Scan for the cell matching the given text and deliver its (x, y) coordinate at center. 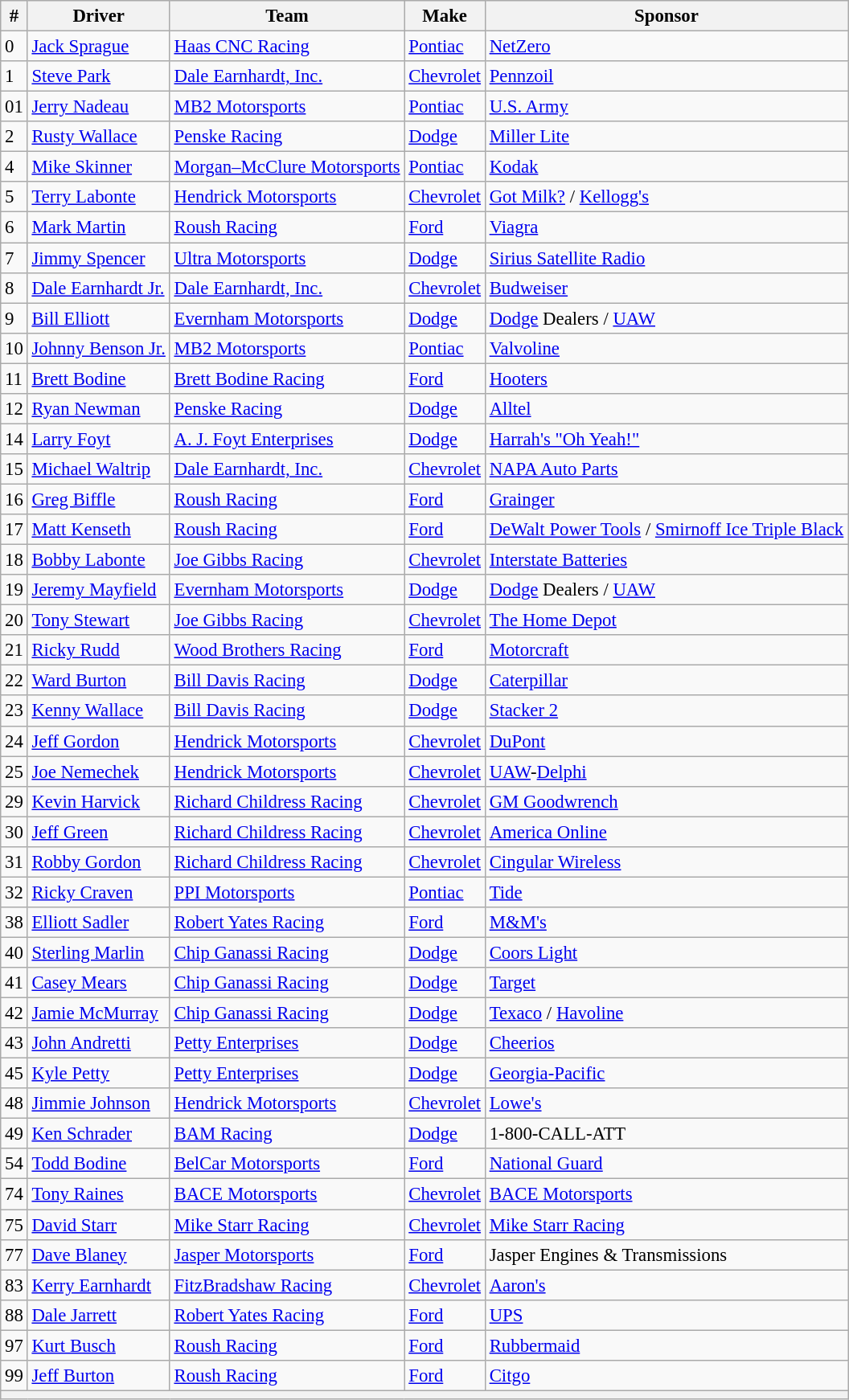
Kenny Wallace (98, 711)
Ultra Motorsports (287, 258)
21 (14, 650)
Brett Bodine Racing (287, 379)
49 (14, 1134)
Citgo (666, 1376)
Rusty Wallace (98, 137)
40 (14, 952)
18 (14, 560)
Dave Blaney (98, 1255)
M&M's (666, 923)
Interstate Batteries (666, 560)
5 (14, 197)
Got Milk? / Kellogg's (666, 197)
Kyle Petty (98, 1074)
David Starr (98, 1225)
Cingular Wireless (666, 862)
Caterpillar (666, 681)
01 (14, 107)
4 (14, 167)
Casey Mears (98, 983)
Ward Burton (98, 681)
Jeff Burton (98, 1376)
UAW-Delphi (666, 772)
1 (14, 76)
Jeremy Mayfield (98, 590)
Kerry Earnhardt (98, 1285)
0 (14, 47)
22 (14, 681)
Ken Schrader (98, 1134)
Target (666, 983)
42 (14, 1013)
Valvoline (666, 348)
Mark Martin (98, 227)
16 (14, 499)
Team (287, 16)
Jimmy Spencer (98, 258)
Ricky Rudd (98, 650)
74 (14, 1194)
Ricky Craven (98, 892)
2 (14, 137)
Tony Raines (98, 1194)
FitzBradshaw Racing (287, 1285)
Grainger (666, 499)
Jimmie Johnson (98, 1103)
Jeff Green (98, 832)
31 (14, 862)
Sterling Marlin (98, 952)
Lowe's (666, 1103)
UPS (666, 1315)
Todd Bodine (98, 1165)
Joe Nemechek (98, 772)
23 (14, 711)
Viagra (666, 227)
Budweiser (666, 288)
Aaron's (666, 1285)
7 (14, 258)
Matt Kenseth (98, 530)
Michael Waltrip (98, 469)
Coors Light (666, 952)
BelCar Motorsports (287, 1165)
GM Goodwrench (666, 801)
Terry Labonte (98, 197)
97 (14, 1345)
83 (14, 1285)
National Guard (666, 1165)
Hooters (666, 379)
Miller Lite (666, 137)
75 (14, 1225)
Elliott Sadler (98, 923)
DuPont (666, 741)
Kevin Harvick (98, 801)
NetZero (666, 47)
Jasper Motorsports (287, 1255)
Jasper Engines & Transmissions (666, 1255)
Sirius Satellite Radio (666, 258)
10 (14, 348)
Morgan–McClure Motorsports (287, 167)
32 (14, 892)
88 (14, 1315)
Rubbermaid (666, 1345)
14 (14, 439)
Brett Bodine (98, 379)
BAM Racing (287, 1134)
Dale Jarrett (98, 1315)
Motorcraft (666, 650)
Larry Foyt (98, 439)
Mike Skinner (98, 167)
Ryan Newman (98, 409)
Dale Earnhardt Jr. (98, 288)
DeWalt Power Tools / Smirnoff Ice Triple Black (666, 530)
54 (14, 1165)
Kodak (666, 167)
Driver (98, 16)
PPI Motorsports (287, 892)
48 (14, 1103)
Jamie McMurray (98, 1013)
Robby Gordon (98, 862)
24 (14, 741)
A. J. Foyt Enterprises (287, 439)
Wood Brothers Racing (287, 650)
America Online (666, 832)
# (14, 16)
Pennzoil (666, 76)
38 (14, 923)
Kurt Busch (98, 1345)
45 (14, 1074)
20 (14, 620)
Jerry Nadeau (98, 107)
Sponsor (666, 16)
30 (14, 832)
Texaco / Havoline (666, 1013)
11 (14, 379)
12 (14, 409)
25 (14, 772)
29 (14, 801)
Tide (666, 892)
6 (14, 227)
17 (14, 530)
The Home Depot (666, 620)
Cheerios (666, 1043)
Steve Park (98, 76)
Harrah's "Oh Yeah!" (666, 439)
Bill Elliott (98, 318)
Jack Sprague (98, 47)
99 (14, 1376)
Stacker 2 (666, 711)
41 (14, 983)
15 (14, 469)
19 (14, 590)
8 (14, 288)
1-800-CALL-ATT (666, 1134)
Johnny Benson Jr. (98, 348)
Bobby Labonte (98, 560)
John Andretti (98, 1043)
Tony Stewart (98, 620)
9 (14, 318)
Haas CNC Racing (287, 47)
Make (445, 16)
Alltel (666, 409)
77 (14, 1255)
U.S. Army (666, 107)
NAPA Auto Parts (666, 469)
43 (14, 1043)
Jeff Gordon (98, 741)
Greg Biffle (98, 499)
Georgia-Pacific (666, 1074)
